Return [x, y] of the center of cell containing provided text 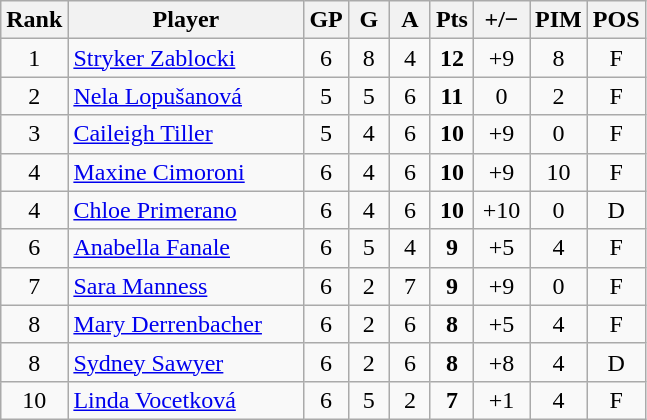
Nela Lopušanová [186, 96]
Player [186, 20]
Mary Derrenbacher [186, 324]
Pts [452, 20]
GP [326, 20]
Stryker Zablocki [186, 58]
Sydney Sawyer [186, 362]
Anabella Fanale [186, 248]
Chloe Primerano [186, 210]
1 [34, 58]
POS [616, 20]
12 [452, 58]
A [410, 20]
Sara Manness [186, 286]
+10 [501, 210]
+8 [501, 362]
Maxine Cimoroni [186, 172]
11 [452, 96]
+1 [501, 400]
3 [34, 134]
G [368, 20]
+/− [501, 20]
Linda Vocetková [186, 400]
Caileigh Tiller [186, 134]
Rank [34, 20]
PIM [559, 20]
